Scan for the cell matching the given text and deliver its (X, Y) coordinate at center. 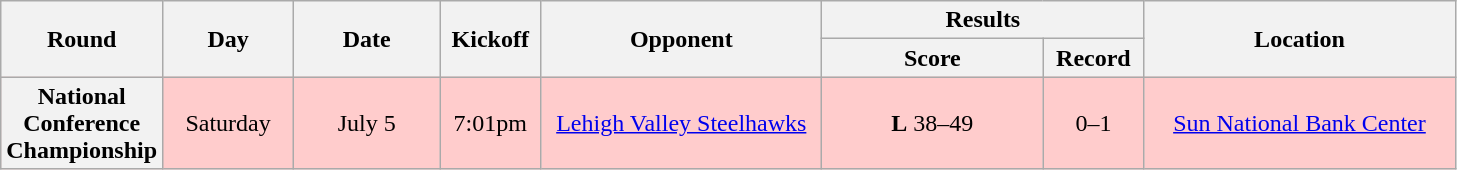
Results (983, 20)
0–1 (1094, 123)
Date (367, 39)
Record (1094, 58)
Kickoff (490, 39)
Sun National Bank Center (1300, 123)
Round (82, 39)
7:01pm (490, 123)
Location (1300, 39)
Day (228, 39)
Lehigh Valley Steelhawks (682, 123)
L 38–49 (932, 123)
Opponent (682, 39)
Saturday (228, 123)
July 5 (367, 123)
National Conference Championship (82, 123)
Score (932, 58)
